Scan for the cell matching the given text and deliver its (x, y) coordinate at center. 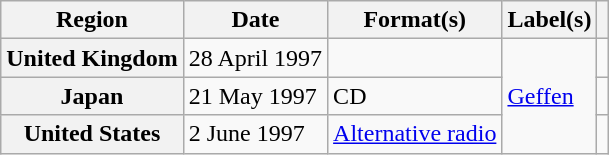
Geffen (550, 96)
Region (92, 20)
21 May 1997 (255, 96)
Label(s) (550, 20)
United Kingdom (92, 58)
Date (255, 20)
2 June 1997 (255, 134)
Format(s) (415, 20)
Japan (92, 96)
Alternative radio (415, 134)
United States (92, 134)
CD (415, 96)
28 April 1997 (255, 58)
